Detect which cell encompasses the target text, then output its [x, y] center coordinate. 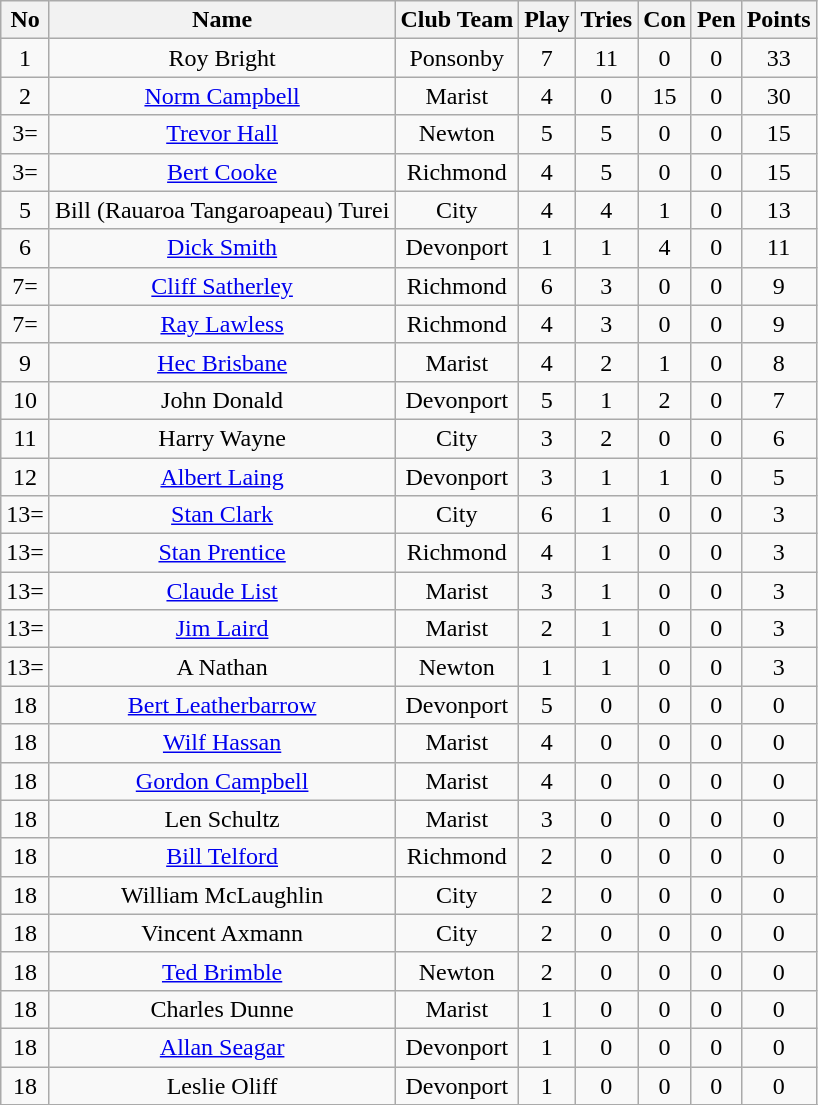
13 [778, 210]
Trevor Hall [222, 134]
A Nathan [222, 667]
Jim Laird [222, 629]
No [26, 20]
Roy Bright [222, 58]
12 [26, 477]
Leslie Oliff [222, 1085]
Gordon Campbell [222, 781]
Name [222, 20]
Vincent Axmann [222, 933]
Club Team [457, 20]
Claude List [222, 591]
Ray Lawless [222, 324]
William McLaughlin [222, 895]
Ted Brimble [222, 971]
10 [26, 400]
Allan Seagar [222, 1047]
Bill (Rauaroa Tangaroapeau) Turei [222, 210]
Ponsonby [457, 58]
Bert Leatherbarrow [222, 705]
30 [778, 96]
Stan Clark [222, 515]
Points [778, 20]
8 [778, 362]
Charles Dunne [222, 1009]
33 [778, 58]
Bert Cooke [222, 172]
Norm Campbell [222, 96]
Hec Brisbane [222, 362]
Bill Telford [222, 857]
Dick Smith [222, 248]
Tries [606, 20]
Cliff Satherley [222, 286]
Harry Wayne [222, 438]
Len Schultz [222, 819]
Wilf Hassan [222, 743]
Play [547, 20]
John Donald [222, 400]
Pen [716, 20]
Con [665, 20]
Albert Laing [222, 477]
Stan Prentice [222, 553]
